Return [X, Y] of the center of cell containing provided text 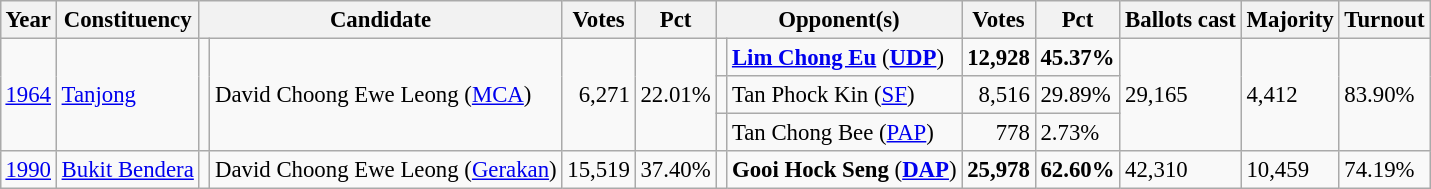
22.01% [676, 94]
10,459 [1290, 170]
778 [998, 133]
6,271 [598, 94]
Year [28, 20]
Lim Chong Eu (UDP) [844, 57]
David Choong Ewe Leong (MCA) [386, 94]
45.37% [1078, 57]
29,165 [1180, 94]
Majority [1290, 20]
Constituency [128, 20]
Tanjong [128, 94]
Gooi Hock Seng (DAP) [844, 170]
Tan Phock Kin (SF) [844, 95]
Candidate [380, 20]
37.40% [676, 170]
Tan Chong Bee (PAP) [844, 133]
62.60% [1078, 170]
2.73% [1078, 133]
29.89% [1078, 95]
Opponent(s) [839, 20]
David Choong Ewe Leong (Gerakan) [386, 170]
4,412 [1290, 94]
Turnout [1384, 20]
12,928 [998, 57]
8,516 [998, 95]
42,310 [1180, 170]
1964 [28, 94]
Bukit Bendera [128, 170]
74.19% [1384, 170]
Ballots cast [1180, 20]
15,519 [598, 170]
1990 [28, 170]
83.90% [1384, 94]
25,978 [998, 170]
